For the text-containing cell, return its midpoint in [X, Y] coordinate format. 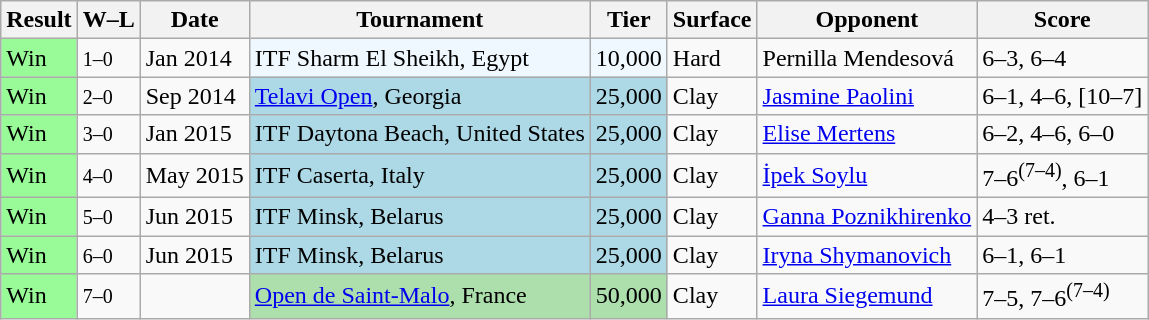
ITF Caserta, Italy [420, 176]
4–3 ret. [1062, 217]
6–1, 6–1 [1062, 255]
Jasmine Paolini [867, 96]
ITF Daytona Beach, United States [420, 134]
3–0 [108, 134]
Iryna Shymanovich [867, 255]
W–L [108, 20]
Hard [712, 58]
Score [1062, 20]
Jan 2014 [194, 58]
Result [39, 20]
10,000 [628, 58]
May 2015 [194, 176]
Telavi Open, Georgia [420, 96]
Date [194, 20]
6–1, 4–6, [10–7] [1062, 96]
7–5, 7–6(7–4) [1062, 296]
7–0 [108, 296]
Ganna Poznikhirenko [867, 217]
1–0 [108, 58]
Laura Siegemund [867, 296]
İpek Soylu [867, 176]
Pernilla Mendesová [867, 58]
Surface [712, 20]
6–2, 4–6, 6–0 [1062, 134]
2–0 [108, 96]
Elise Mertens [867, 134]
Opponent [867, 20]
Tournament [420, 20]
50,000 [628, 296]
7–6(7–4), 6–1 [1062, 176]
6–0 [108, 255]
4–0 [108, 176]
6–3, 6–4 [1062, 58]
Jan 2015 [194, 134]
Sep 2014 [194, 96]
Open de Saint-Malo, France [420, 296]
ITF Sharm El Sheikh, Egypt [420, 58]
Tier [628, 20]
5–0 [108, 217]
